Find where the given text appears and provide that cell's center as (X, Y) coordinate. 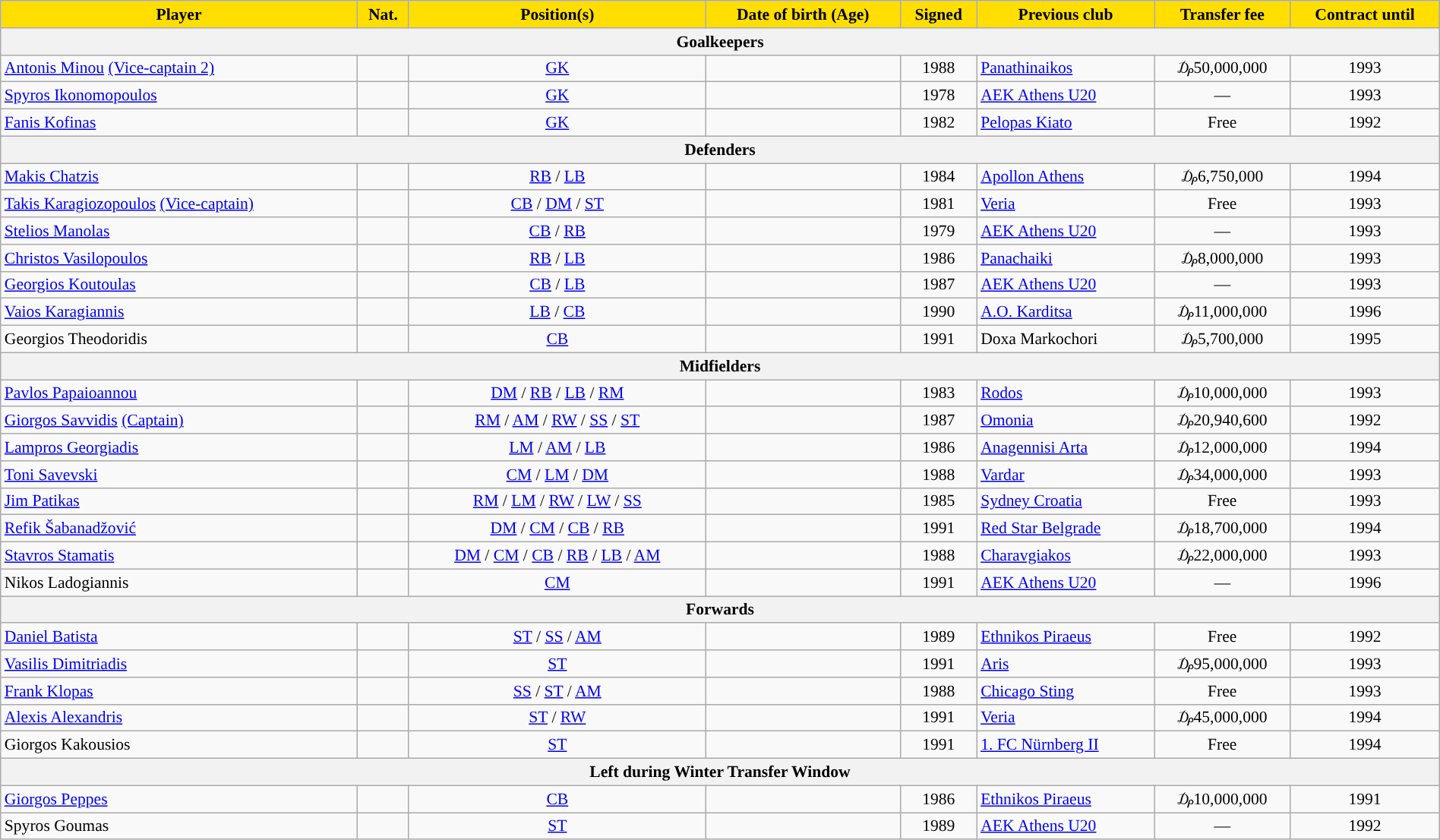
Takis Karagiozopoulos (Vice-captain) (179, 204)
Spyros Ikonomopoulos (179, 96)
Aris (1066, 664)
CB / RB (557, 231)
Goalkeepers (720, 42)
Daniel Batista (179, 637)
Omonia (1066, 421)
RM / LM / RW / LW / SS (557, 501)
Stavros Stamatis (179, 556)
Red Star Belgrade (1066, 529)
Panachaiki (1066, 258)
Defenders (720, 150)
₯34,000,000 (1223, 475)
Anagennisi Arta (1066, 447)
1985 (939, 501)
Pelopas Kiato (1066, 123)
Giorgos Peppes (179, 799)
Midfielders (720, 366)
RM / AM / RW / SS / ST (557, 421)
Refik Šabanadžović (179, 529)
Vardar (1066, 475)
1981 (939, 204)
1983 (939, 393)
Vasilis Dimitriadis (179, 664)
Frank Klopas (179, 691)
Christos Vasilopoulos (179, 258)
1982 (939, 123)
Nat. (383, 14)
Antonis Minou (Vice-captain 2) (179, 68)
ST / RW (557, 718)
DM / CM / CB / RB / LB / AM (557, 556)
Fanis Kofinas (179, 123)
Jim Patikas (179, 501)
Transfer fee (1223, 14)
Signed (939, 14)
1995 (1366, 339)
Giorgos Kakousios (179, 745)
₯8,000,000 (1223, 258)
₯45,000,000 (1223, 718)
1984 (939, 177)
₯5,700,000 (1223, 339)
Sydney Croatia (1066, 501)
₯18,700,000 (1223, 529)
Alexis Alexandris (179, 718)
LB / CB (557, 312)
Position(s) (557, 14)
₯12,000,000 (1223, 447)
Lampros Georgiadis (179, 447)
Rodos (1066, 393)
Toni Savevski (179, 475)
CB / LB (557, 285)
Charavgiakos (1066, 556)
CM / LM / DM (557, 475)
Player (179, 14)
Vaios Karagiannis (179, 312)
1990 (939, 312)
Doxa Markochori (1066, 339)
Nikos Ladogiannis (179, 583)
A.O. Karditsa (1066, 312)
Left during Winter Transfer Window (720, 772)
₯20,940,600 (1223, 421)
₯11,000,000 (1223, 312)
Spyros Goumas (179, 826)
Apollon Athens (1066, 177)
DM / RB / LB / RM (557, 393)
Pavlos Papaioannou (179, 393)
Forwards (720, 610)
Panathinaikos (1066, 68)
1979 (939, 231)
1. FC Nürnberg II (1066, 745)
Makis Chatzis (179, 177)
Stelios Manolas (179, 231)
Georgios Koutoulas (179, 285)
ST / SS / AM (557, 637)
CM (557, 583)
SS / ST / AM (557, 691)
₯50,000,000 (1223, 68)
LM / AM / LB (557, 447)
Georgios Theodoridis (179, 339)
Date of birth (Age) (803, 14)
₯22,000,000 (1223, 556)
DM / CM / CB / RB (557, 529)
Contract until (1366, 14)
Previous club (1066, 14)
Chicago Sting (1066, 691)
₯95,000,000 (1223, 664)
CB / DM / ST (557, 204)
₯6,750,000 (1223, 177)
1978 (939, 96)
Giorgos Savvidis (Captain) (179, 421)
